For the text-containing cell, return its midpoint in [X, Y] coordinate format. 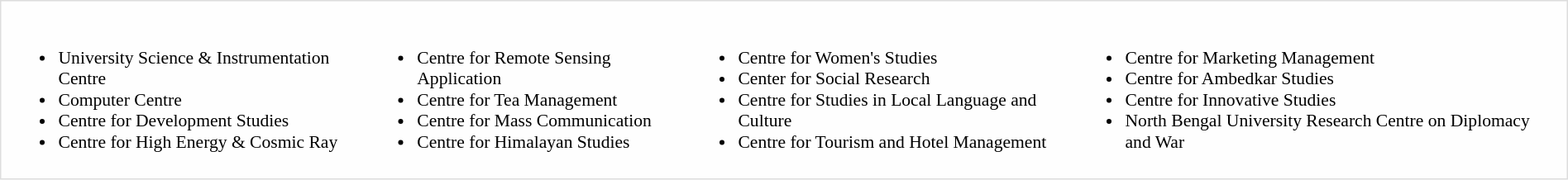
Centre for Marketing ManagementCentre for Ambedkar StudiesCentre for Innovative StudiesNorth Bengal University Research Centre on Diplomacy and War [1317, 89]
University Science & Instrumentation CentreComputer CentreCentre for Development StudiesCentre for High Energy & Cosmic Ray [185, 89]
Centre for Women's StudiesCenter for Social ResearchCentre for Studies in Local Language and CultureCentre for Tourism and Hotel Management [880, 89]
Centre for Remote Sensing ApplicationCentre for Tea ManagementCentre for Mass CommunicationCentre for Himalayan Studies [526, 89]
